Identify which cell holds the provided text, then report its [X, Y] central coordinate. 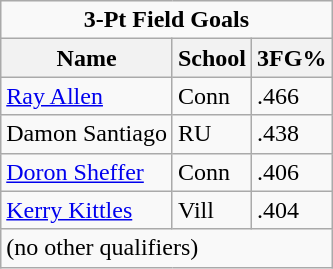
.466 [292, 96]
3-Pt Field Goals [166, 20]
School [212, 58]
Name [87, 58]
(no other qualifiers) [166, 248]
Vill [212, 210]
.438 [292, 134]
3FG% [292, 58]
Damon Santiago [87, 134]
Kerry Kittles [87, 210]
.406 [292, 172]
Ray Allen [87, 96]
RU [212, 134]
.404 [292, 210]
Doron Sheffer [87, 172]
